Output the [x, y] coordinate of the center of the cell containing the given text.  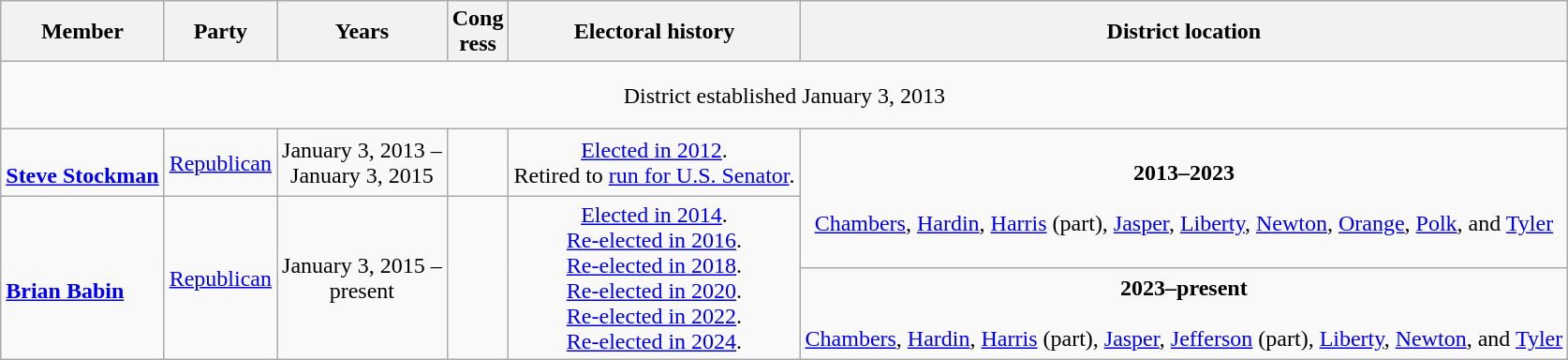
District established January 3, 2013 [785, 96]
Steve Stockman [82, 163]
Member [82, 32]
Electoral history [654, 32]
Party [220, 32]
Elected in 2014.Re-elected in 2016.Re-elected in 2018.Re-elected in 2020. Re-elected in 2022.Re-elected in 2024. [654, 277]
January 3, 2013 –January 3, 2015 [362, 163]
January 3, 2015 –present [362, 277]
Years [362, 32]
Elected in 2012.Retired to run for U.S. Senator. [654, 163]
Brian Babin [82, 277]
Congress [478, 32]
2023–presentChambers, Hardin, Harris (part), Jasper, Jefferson (part), Liberty, Newton, and Tyler [1184, 313]
2013–2023Chambers, Hardin, Harris (part), Jasper, Liberty, Newton, Orange, Polk, and Tyler [1184, 199]
District location [1184, 32]
